Locate the cell with the specified text and output its (X, Y) center coordinate. 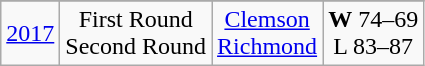
ClemsonRichmond (268, 34)
2017 (30, 34)
W 74–69L 83–87 (374, 34)
First RoundSecond Round (136, 34)
